Return [x, y] of the center of cell containing provided text 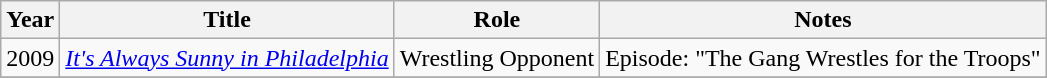
It's Always Sunny in Philadelphia [227, 58]
Title [227, 20]
Notes [824, 20]
Year [30, 20]
Role [496, 20]
2009 [30, 58]
Wrestling Opponent [496, 58]
Episode: "The Gang Wrestles for the Troops" [824, 58]
